Extract the [X, Y] coordinate from the center of the cell holding the provided text.  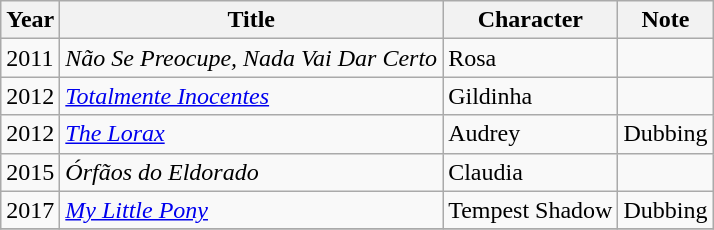
Character [530, 20]
My Little Pony [252, 210]
Tempest Shadow [530, 210]
Totalmente Inocentes [252, 96]
Gildinha [530, 96]
Rosa [530, 58]
Não Se Preocupe, Nada Vai Dar Certo [252, 58]
Note [666, 20]
The Lorax [252, 134]
Title [252, 20]
Year [30, 20]
Órfãos do Eldorado [252, 172]
2015 [30, 172]
Claudia [530, 172]
2011 [30, 58]
Audrey [530, 134]
2017 [30, 210]
